Detect which cell encompasses the target text, then output its [x, y] center coordinate. 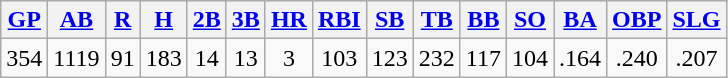
.207 [696, 58]
14 [206, 58]
AB [76, 20]
354 [24, 58]
3B [246, 20]
123 [390, 58]
SB [390, 20]
91 [122, 58]
BB [483, 20]
RBI [339, 20]
2B [206, 20]
1119 [76, 58]
183 [164, 58]
.240 [637, 58]
3 [288, 58]
HR [288, 20]
H [164, 20]
232 [436, 58]
SLG [696, 20]
.164 [580, 58]
117 [483, 58]
SO [530, 20]
13 [246, 58]
BA [580, 20]
R [122, 20]
GP [24, 20]
TB [436, 20]
104 [530, 58]
103 [339, 58]
OBP [637, 20]
